Provide the [x, y] coordinate of the cell's center where the given text is located.  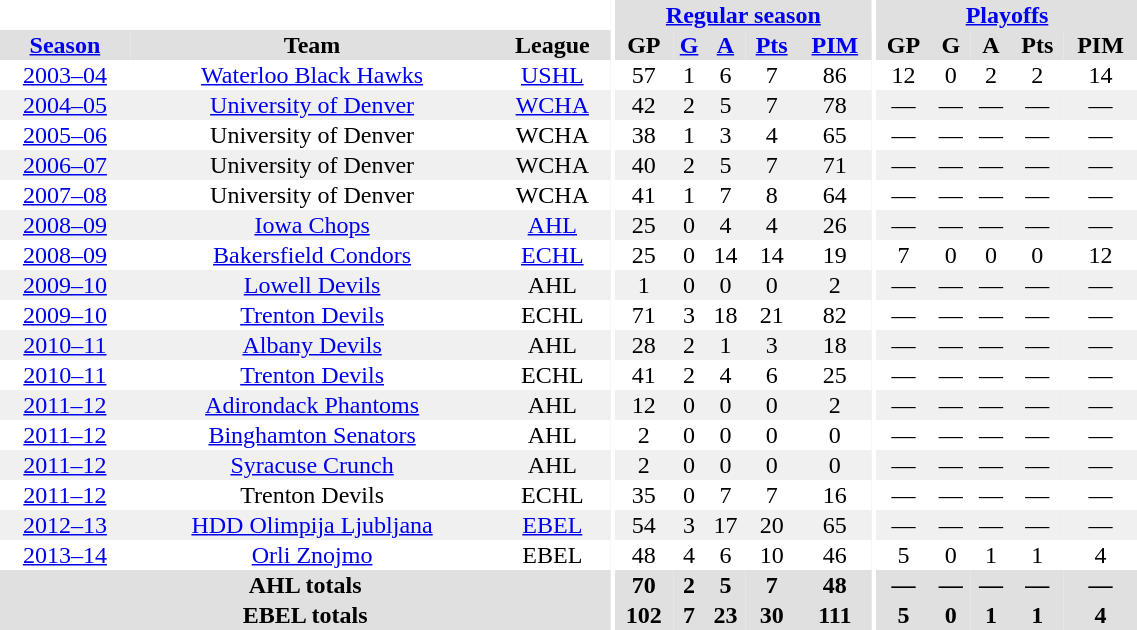
42 [644, 105]
8 [772, 195]
2012–13 [65, 525]
35 [644, 495]
26 [835, 225]
30 [772, 615]
40 [644, 165]
Regular season [744, 15]
82 [835, 315]
70 [644, 585]
Playoffs [1006, 15]
23 [725, 615]
Lowell Devils [312, 285]
Albany Devils [312, 345]
46 [835, 555]
10 [772, 555]
Iowa Chops [312, 225]
AHL totals [305, 585]
EBEL totals [305, 615]
USHL [552, 75]
78 [835, 105]
2005–06 [65, 135]
20 [772, 525]
Binghamton Senators [312, 435]
2004–05 [65, 105]
16 [835, 495]
111 [835, 615]
Team [312, 45]
HDD Olimpija Ljubljana [312, 525]
2007–08 [65, 195]
2013–14 [65, 555]
Season [65, 45]
21 [772, 315]
Orli Znojmo [312, 555]
Bakersfield Condors [312, 255]
17 [725, 525]
86 [835, 75]
2006–07 [65, 165]
64 [835, 195]
38 [644, 135]
19 [835, 255]
League [552, 45]
Adirondack Phantoms [312, 405]
Syracuse Crunch [312, 465]
102 [644, 615]
54 [644, 525]
2003–04 [65, 75]
57 [644, 75]
28 [644, 345]
Waterloo Black Hawks [312, 75]
